For the text-containing cell, return its midpoint in [X, Y] coordinate format. 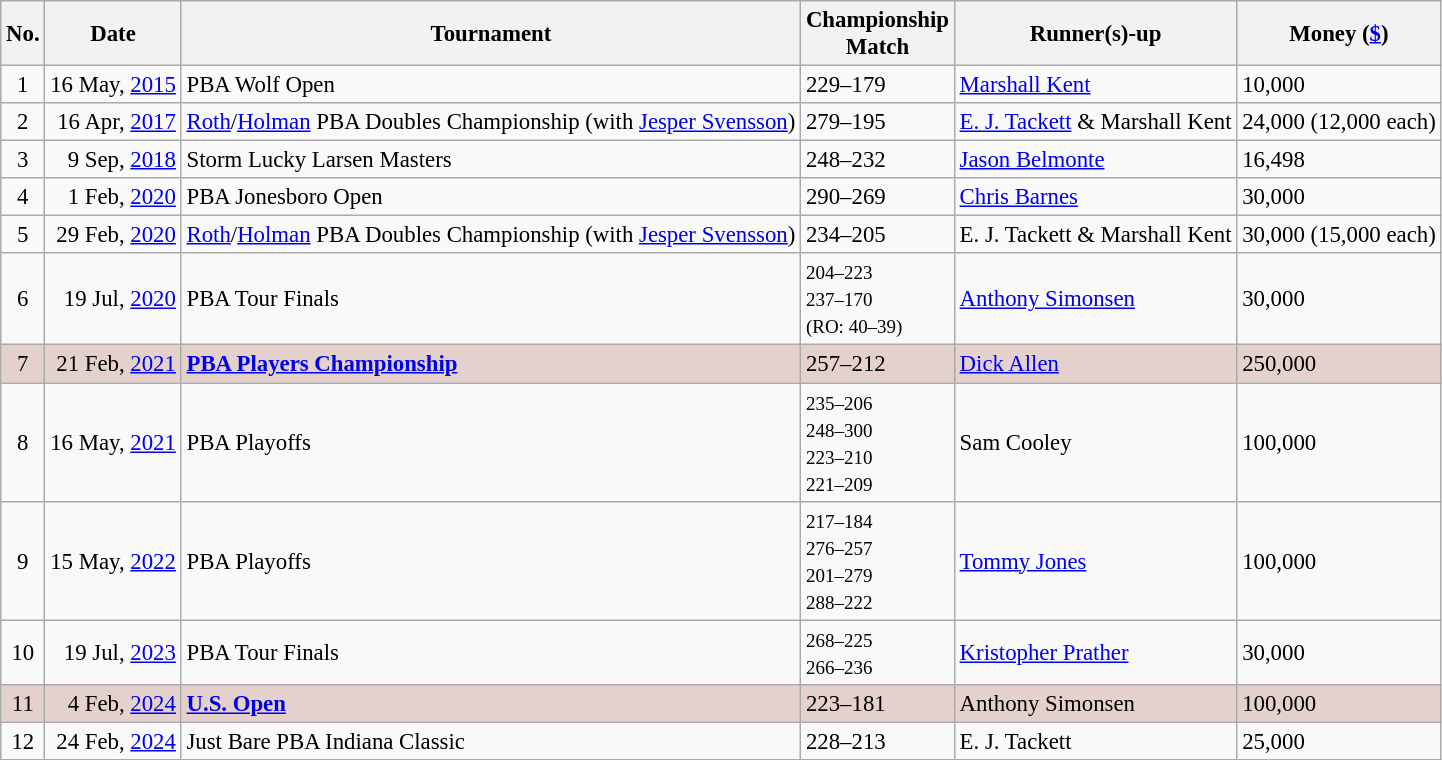
268–225266–236 [878, 652]
E. J. Tackett [1096, 741]
16 Apr, 2017 [113, 122]
235–206248–300223–210221–209 [878, 442]
Jason Belmonte [1096, 160]
9 Sep, 2018 [113, 160]
U.S. Open [490, 703]
19 Jul, 2023 [113, 652]
5 [23, 235]
PBA Players Championship [490, 364]
4 [23, 197]
16,498 [1339, 160]
11 [23, 703]
290–269 [878, 197]
228–213 [878, 741]
16 May, 2015 [113, 85]
12 [23, 741]
Tommy Jones [1096, 560]
6 [23, 300]
25,000 [1339, 741]
No. [23, 34]
Marshall Kent [1096, 85]
250,000 [1339, 364]
223–181 [878, 703]
1 [23, 85]
229–179 [878, 85]
16 May, 2021 [113, 442]
Dick Allen [1096, 364]
21 Feb, 2021 [113, 364]
15 May, 2022 [113, 560]
3 [23, 160]
Storm Lucky Larsen Masters [490, 160]
Date [113, 34]
279–195 [878, 122]
24 Feb, 2024 [113, 741]
Kristopher Prather [1096, 652]
Chris Barnes [1096, 197]
Just Bare PBA Indiana Classic [490, 741]
29 Feb, 2020 [113, 235]
Runner(s)-up [1096, 34]
30,000 (15,000 each) [1339, 235]
19 Jul, 2020 [113, 300]
204–223237–170(RO: 40–39) [878, 300]
7 [23, 364]
PBA Jonesboro Open [490, 197]
1 Feb, 2020 [113, 197]
9 [23, 560]
24,000 (12,000 each) [1339, 122]
2 [23, 122]
PBA Wolf Open [490, 85]
4 Feb, 2024 [113, 703]
234–205 [878, 235]
10,000 [1339, 85]
248–232 [878, 160]
257–212 [878, 364]
ChampionshipMatch [878, 34]
Sam Cooley [1096, 442]
10 [23, 652]
Tournament [490, 34]
217–184276–257201–279288–222 [878, 560]
8 [23, 442]
Money ($) [1339, 34]
